Capture the cell that displays the provided text and extract its (x, y) central coordinate. 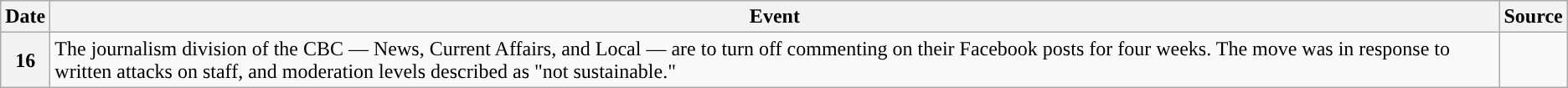
16 (25, 60)
Source (1533, 17)
Date (25, 17)
Event (775, 17)
